Search for the cell housing the specified text and yield its (x, y) center coordinate. 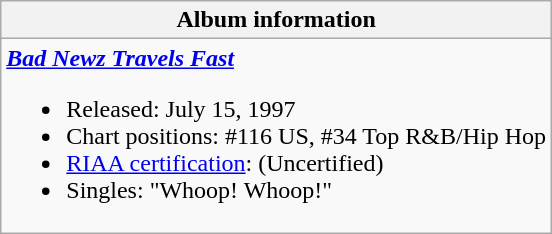
Bad Newz Travels FastReleased: July 15, 1997Chart positions: #116 US, #34 Top R&B/Hip HopRIAA certification: (Uncertified)Singles: "Whoop! Whoop!" (276, 136)
Album information (276, 20)
